Find where the given text appears and provide that cell's center as (X, Y) coordinate. 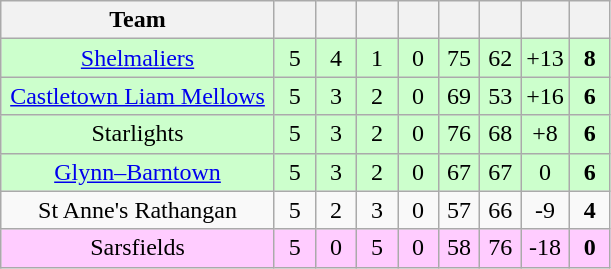
75 (460, 58)
+8 (546, 134)
+16 (546, 96)
+13 (546, 58)
Team (138, 20)
-9 (546, 210)
St Anne's Rathangan (138, 210)
66 (500, 210)
58 (460, 248)
Starlights (138, 134)
57 (460, 210)
Sarsfields (138, 248)
8 (590, 58)
69 (460, 96)
Glynn–Barntown (138, 172)
-18 (546, 248)
68 (500, 134)
1 (376, 58)
Castletown Liam Mellows (138, 96)
Shelmaliers (138, 58)
62 (500, 58)
53 (500, 96)
